Output the (x, y) coordinate of the center of the cell containing the given text.  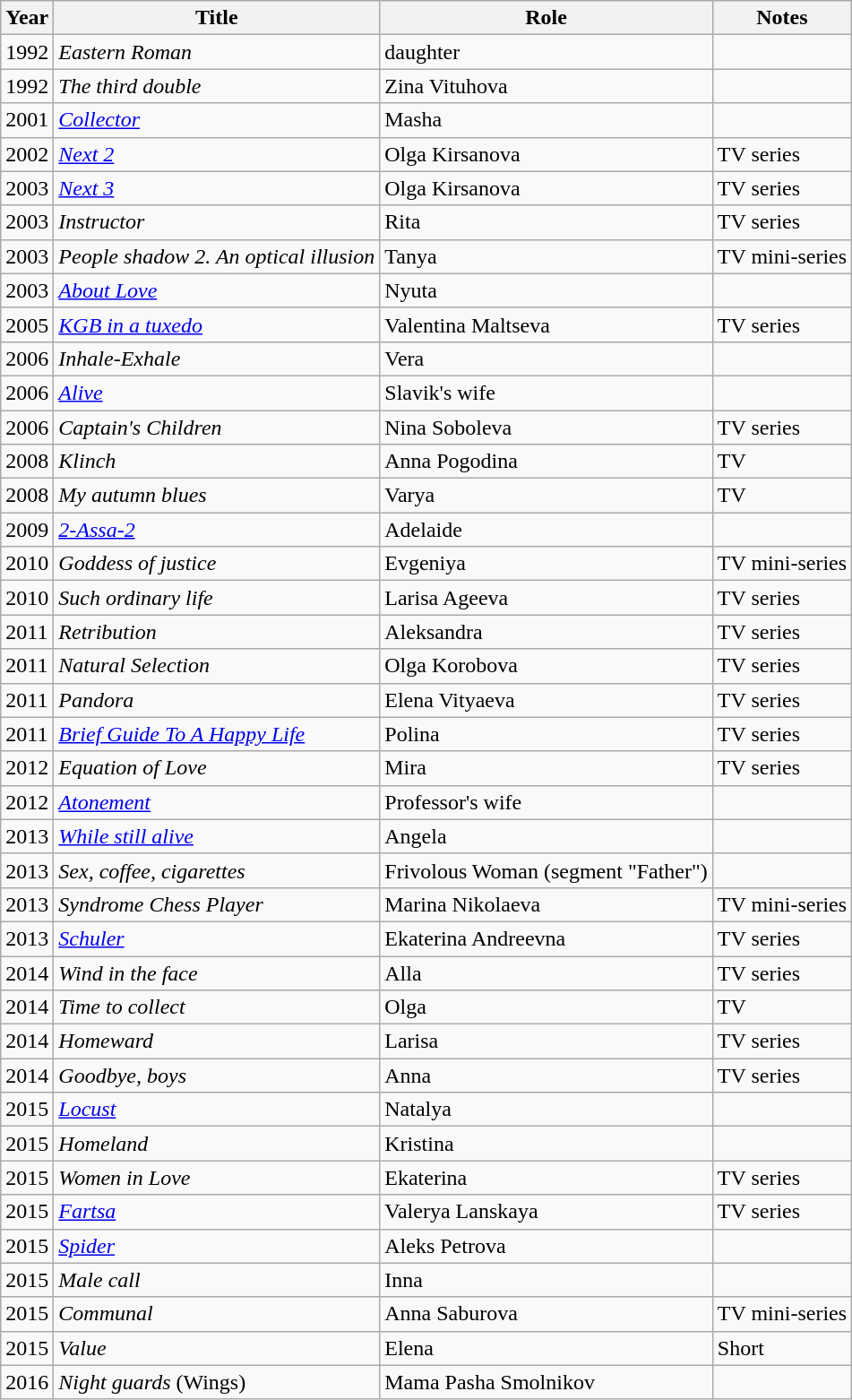
Syndrome Chess Player (217, 904)
Role (546, 18)
Rita (546, 222)
Time to collect (217, 1007)
Masha (546, 120)
Slavik's wife (546, 393)
Olga (546, 1007)
Retribution (217, 632)
Professor's wife (546, 802)
Value (217, 1348)
Ekaterina Andreevna (546, 938)
While still alive (217, 836)
Homeward (217, 1041)
Nina Soboleva (546, 428)
Marina Nikolaeva (546, 904)
Anna (546, 1076)
Alla (546, 972)
2002 (27, 154)
Nyuta (546, 290)
Women in Love (217, 1178)
Communal (217, 1314)
Angela (546, 836)
Next 3 (217, 188)
Sex, coffee, cigarettes (217, 870)
Notes (781, 18)
About Love (217, 290)
Brief Guide To A Happy Life (217, 734)
Anna Saburova (546, 1314)
Such ordinary life (217, 598)
Inhale-Exhale (217, 359)
Goodbye, boys (217, 1076)
Title (217, 18)
Larisa Ageeva (546, 598)
Natural Selection (217, 666)
Fartsa (217, 1212)
2009 (27, 530)
Aleks Petrova (546, 1246)
Valerya Lanskaya (546, 1212)
Eastern Roman (217, 52)
Evgeniya (546, 564)
Varya (546, 496)
Anna Pogodina (546, 462)
Elena (546, 1348)
Klinch (217, 462)
My autumn blues (217, 496)
Inna (546, 1280)
Male call (217, 1280)
Olga Korobova (546, 666)
People shadow 2. An optical illusion (217, 256)
Night guards (Wings) (217, 1382)
Instructor (217, 222)
Year (27, 18)
Captain's Children (217, 428)
Larisa (546, 1041)
2016 (27, 1382)
Frivolous Woman (segment "Father") (546, 870)
Mama Pasha Smolnikov (546, 1382)
Locust (217, 1110)
Equation of Love (217, 768)
2005 (27, 324)
Adelaide (546, 530)
Next 2 (217, 154)
Goddess of justice (217, 564)
2001 (27, 120)
Alive (217, 393)
daughter (546, 52)
The third double (217, 86)
Valentina Maltseva (546, 324)
Natalya (546, 1110)
Aleksandra (546, 632)
Ekaterina (546, 1178)
2-Assa-2 (217, 530)
Schuler (217, 938)
Tanya (546, 256)
Pandora (217, 700)
KGB in a tuxedo (217, 324)
Elena Vityaeva (546, 700)
Atonement (217, 802)
Polina (546, 734)
Wind in the face (217, 972)
Collector (217, 120)
Mira (546, 768)
Kristina (546, 1144)
Short (781, 1348)
Homeland (217, 1144)
Spider (217, 1246)
Zina Vituhova (546, 86)
Vera (546, 359)
